Extract the [x, y] coordinate from the center of the cell holding the provided text.  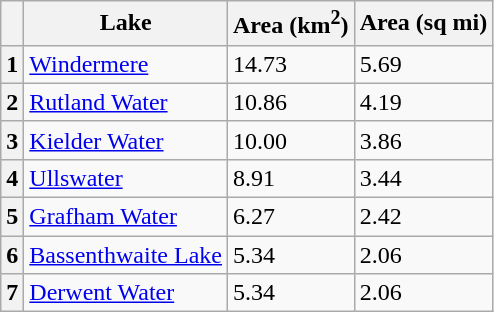
2 [12, 102]
10.86 [290, 102]
Windermere [126, 64]
8.91 [290, 178]
3.44 [424, 178]
Grafham Water [126, 217]
4 [12, 178]
Bassenthwaite Lake [126, 255]
10.00 [290, 140]
Area (sq mi) [424, 24]
2.42 [424, 217]
14.73 [290, 64]
6.27 [290, 217]
7 [12, 293]
Area (km2) [290, 24]
5 [12, 217]
3.86 [424, 140]
Ullswater [126, 178]
Kielder Water [126, 140]
6 [12, 255]
Rutland Water [126, 102]
Lake [126, 24]
3 [12, 140]
Derwent Water [126, 293]
1 [12, 64]
4.19 [424, 102]
5.69 [424, 64]
